Determine the (X, Y) coordinate at the center of the cell enclosing the given text.  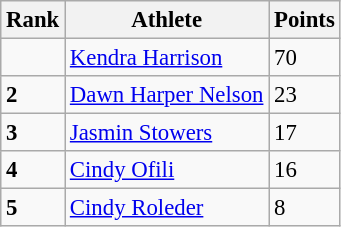
17 (304, 133)
4 (33, 170)
2 (33, 95)
Athlete (167, 20)
Rank (33, 20)
Points (304, 20)
3 (33, 133)
70 (304, 58)
8 (304, 208)
Dawn Harper Nelson (167, 95)
Cindy Roleder (167, 208)
Kendra Harrison (167, 58)
23 (304, 95)
5 (33, 208)
Jasmin Stowers (167, 133)
Cindy Ofili (167, 170)
16 (304, 170)
